For the text-containing cell, return its midpoint in (X, Y) coordinate format. 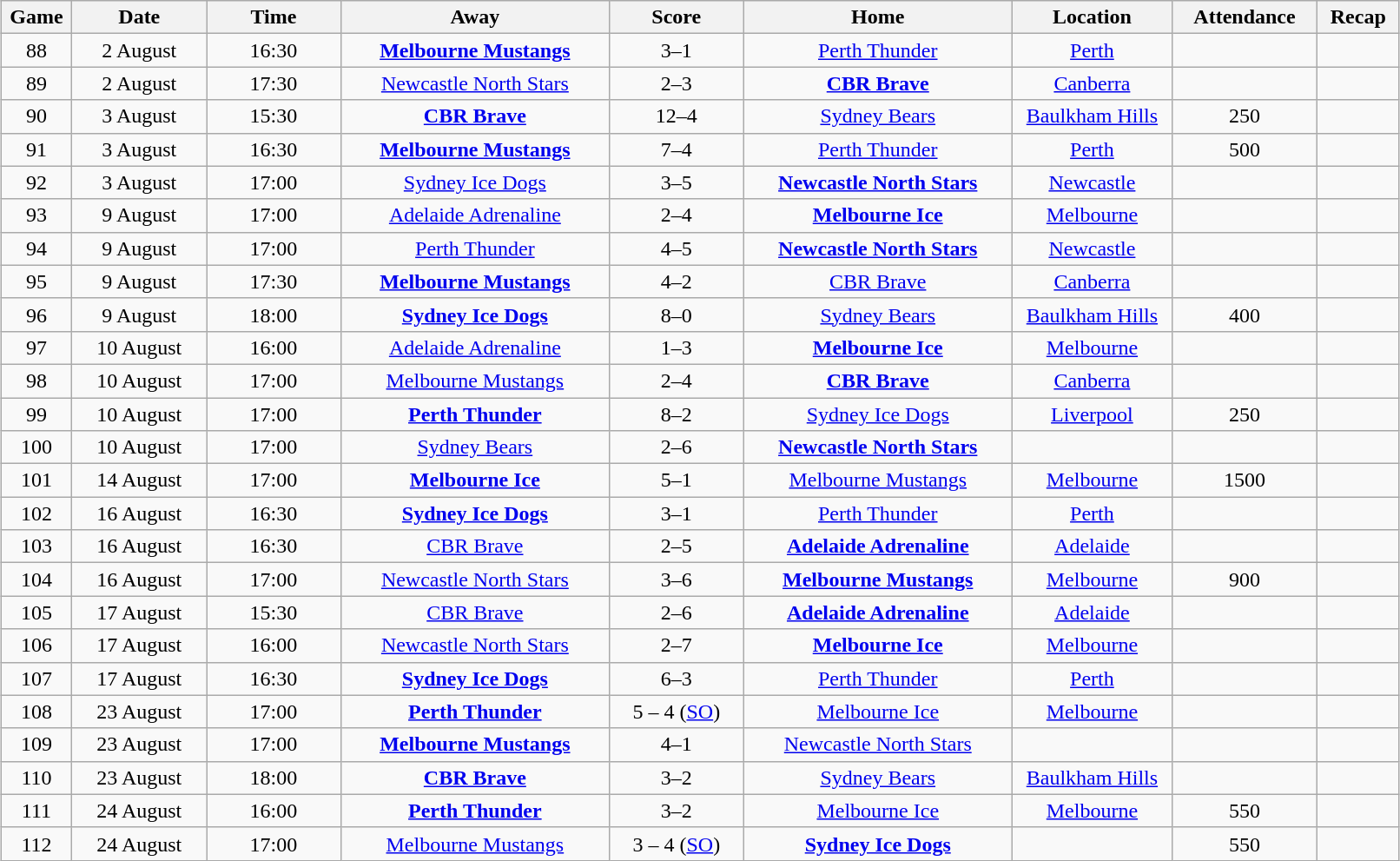
98 (36, 381)
106 (36, 646)
900 (1244, 580)
94 (36, 248)
5 – 4 (SO) (676, 712)
6–3 (676, 679)
Attendance (1244, 17)
105 (36, 613)
7–4 (676, 149)
111 (36, 811)
104 (36, 580)
97 (36, 348)
8–2 (676, 414)
108 (36, 712)
102 (36, 513)
110 (36, 778)
Game (36, 17)
Recap (1358, 17)
112 (36, 844)
8–0 (676, 315)
100 (36, 447)
500 (1244, 149)
96 (36, 315)
2–5 (676, 546)
1500 (1244, 480)
93 (36, 215)
89 (36, 83)
3–6 (676, 580)
2–3 (676, 83)
90 (36, 116)
Location (1092, 17)
Date (139, 17)
Score (676, 17)
400 (1244, 315)
4–5 (676, 248)
Away (474, 17)
1–3 (676, 348)
99 (36, 414)
Liverpool (1092, 414)
107 (36, 679)
91 (36, 149)
4–2 (676, 281)
5–1 (676, 480)
3 – 4 (SO) (676, 844)
109 (36, 745)
88 (36, 50)
Time (274, 17)
101 (36, 480)
3–5 (676, 182)
103 (36, 546)
4–1 (676, 745)
14 August (139, 480)
Home (877, 17)
2–7 (676, 646)
92 (36, 182)
95 (36, 281)
12–4 (676, 116)
